Return [x, y] of the center of cell containing provided text 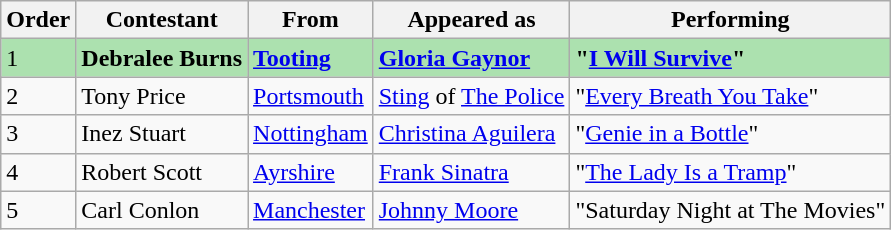
"Genie in a Bottle" [730, 134]
Portsmouth [311, 96]
1 [38, 58]
Order [38, 20]
Manchester [311, 210]
From [311, 20]
"Saturday Night at The Movies" [730, 210]
Frank Sinatra [472, 172]
5 [38, 210]
Gloria Gaynor [472, 58]
"The Lady Is a Tramp" [730, 172]
Christina Aguilera [472, 134]
Contestant [162, 20]
Robert Scott [162, 172]
Carl Conlon [162, 210]
Nottingham [311, 134]
Johnny Moore [472, 210]
Appeared as [472, 20]
Tony Price [162, 96]
Ayrshire [311, 172]
Inez Stuart [162, 134]
"Every Breath You Take" [730, 96]
3 [38, 134]
"I Will Survive" [730, 58]
Sting of The Police [472, 96]
Performing [730, 20]
Debralee Burns [162, 58]
4 [38, 172]
2 [38, 96]
Tooting [311, 58]
